Identify which cell holds the provided text, then report its (X, Y) central coordinate. 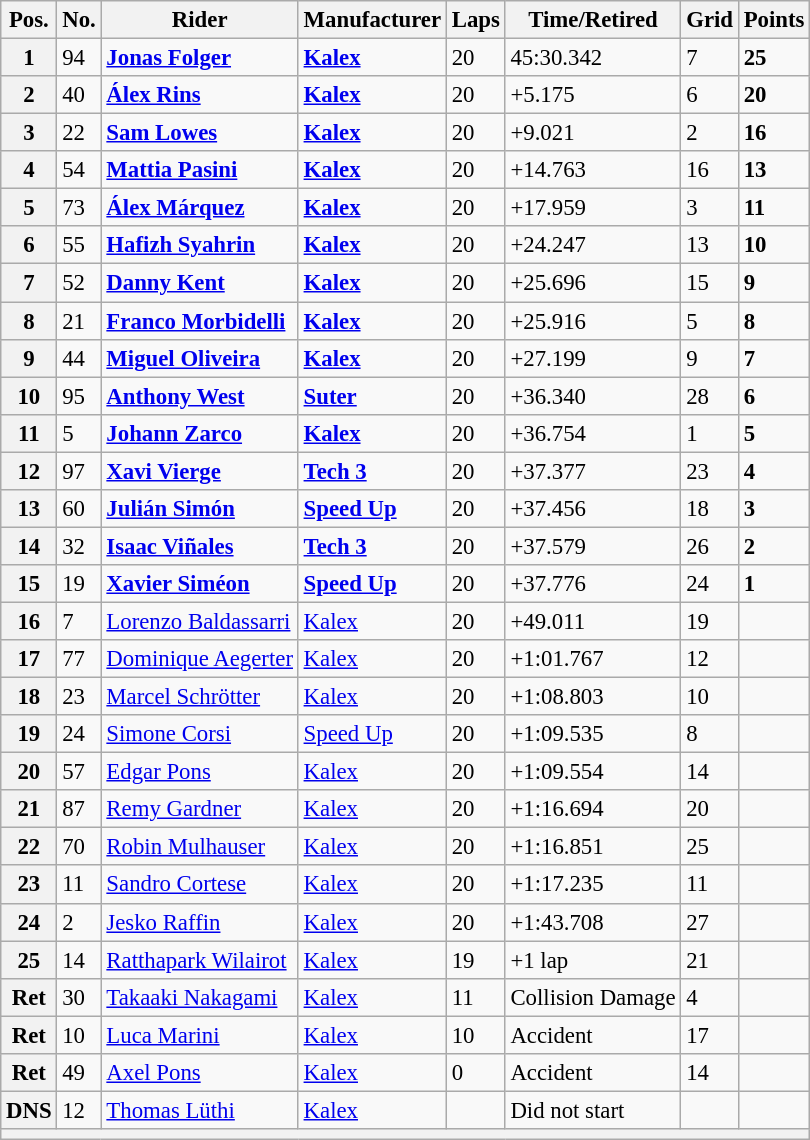
+14.763 (593, 170)
+37.776 (593, 584)
Jesko Raffin (200, 922)
Xavi Vierge (200, 471)
Mattia Pasini (200, 170)
45:30.342 (593, 58)
DNS (29, 1110)
Axel Pons (200, 1073)
87 (79, 809)
Suter (372, 396)
+1 lap (593, 960)
Sandro Cortese (200, 885)
Time/Retired (593, 20)
Xavier Siméon (200, 584)
Álex Rins (200, 95)
Lorenzo Baldassarri (200, 621)
94 (79, 58)
+36.754 (593, 433)
+1:43.708 (593, 922)
+17.959 (593, 208)
Hafizh Syahrin (200, 245)
Isaac Viñales (200, 546)
+25.916 (593, 321)
95 (79, 396)
Anthony West (200, 396)
Dominique Aegerter (200, 659)
Thomas Lüthi (200, 1110)
Robin Mulhauser (200, 847)
60 (79, 509)
26 (710, 546)
+5.175 (593, 95)
Pos. (29, 20)
Luca Marini (200, 1035)
Points (774, 20)
27 (710, 922)
+36.340 (593, 396)
+1:09.535 (593, 734)
30 (79, 997)
Franco Morbidelli (200, 321)
+49.011 (593, 621)
Johann Zarco (200, 433)
+1:01.767 (593, 659)
Laps (476, 20)
+27.199 (593, 358)
Takaaki Nakagami (200, 997)
Edgar Pons (200, 772)
40 (79, 95)
+9.021 (593, 133)
+37.456 (593, 509)
+37.377 (593, 471)
Julián Simón (200, 509)
+37.579 (593, 546)
Rider (200, 20)
28 (710, 396)
Manufacturer (372, 20)
Simone Corsi (200, 734)
57 (79, 772)
Danny Kent (200, 283)
Jonas Folger (200, 58)
70 (79, 847)
73 (79, 208)
49 (79, 1073)
+1:16.851 (593, 847)
Did not start (593, 1110)
+1:09.554 (593, 772)
Álex Márquez (200, 208)
No. (79, 20)
+25.696 (593, 283)
Marcel Schrötter (200, 697)
97 (79, 471)
+1:17.235 (593, 885)
Grid (710, 20)
44 (79, 358)
55 (79, 245)
+1:08.803 (593, 697)
52 (79, 283)
+24.247 (593, 245)
0 (476, 1073)
Ratthapark Wilairot (200, 960)
+1:16.694 (593, 809)
Remy Gardner (200, 809)
77 (79, 659)
Sam Lowes (200, 133)
Collision Damage (593, 997)
54 (79, 170)
32 (79, 546)
Miguel Oliveira (200, 358)
